Provide the [x, y] coordinate of the cell's center where the given text is located.  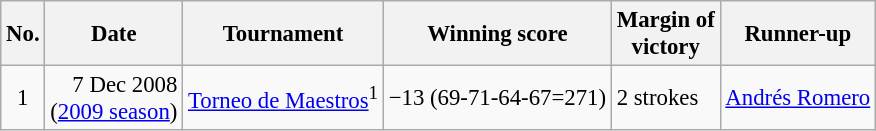
Andrés Romero [798, 98]
−13 (69-71-64-67=271) [497, 98]
Tournament [284, 34]
Torneo de Maestros1 [284, 98]
Date [114, 34]
No. [23, 34]
7 Dec 2008(2009 season) [114, 98]
2 strokes [666, 98]
Runner-up [798, 34]
1 [23, 98]
Winning score [497, 34]
Margin ofvictory [666, 34]
